Detect which cell encompasses the target text, then output its (X, Y) center coordinate. 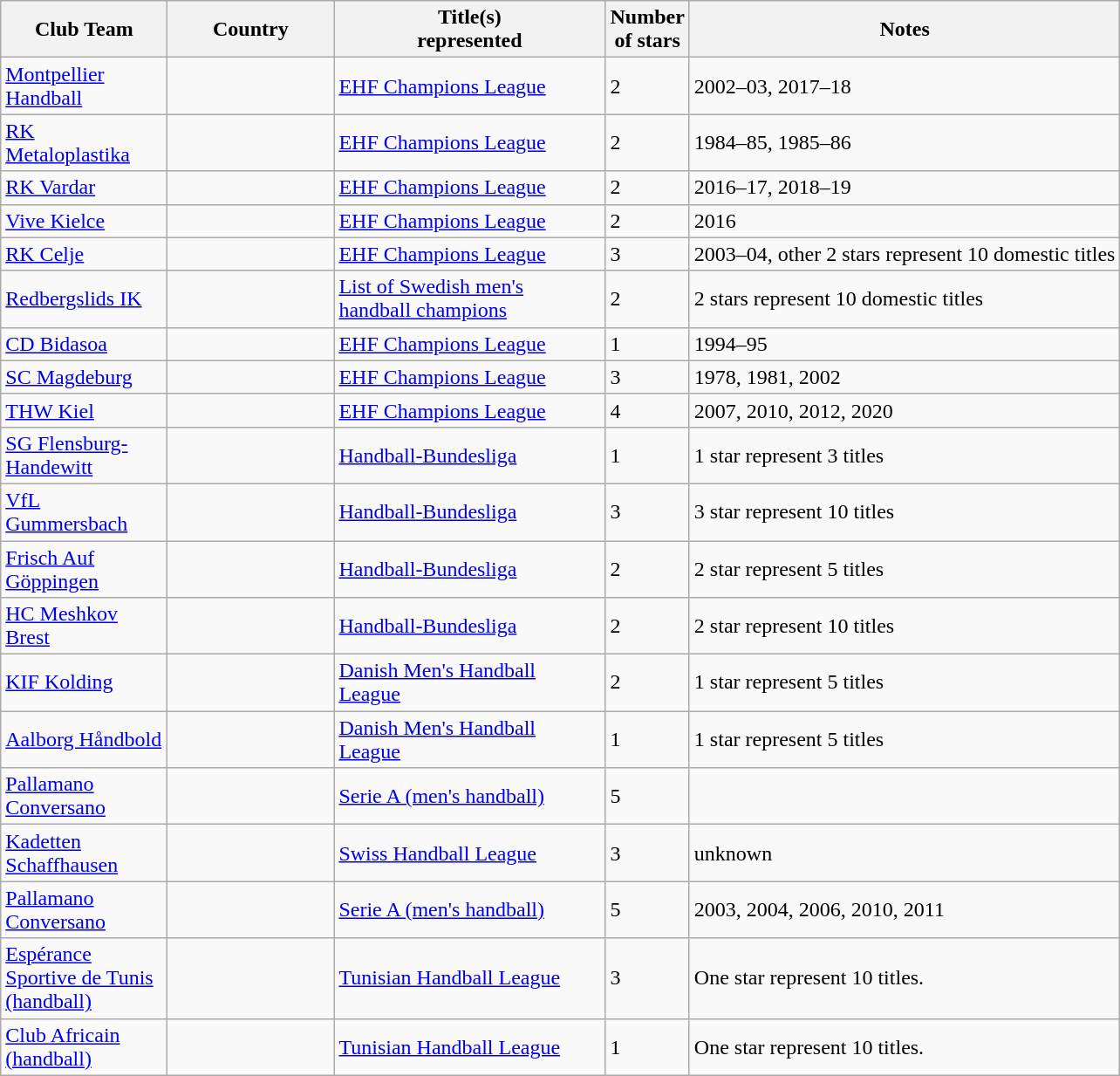
Frisch Auf Göppingen (84, 569)
1978, 1981, 2002 (905, 377)
Vive Kielce (84, 221)
HC Meshkov Brest (84, 627)
2002–03, 2017–18 (905, 86)
unknown (905, 853)
VfL Gummersbach (84, 511)
2016 (905, 221)
RK Vardar (84, 188)
Club Africain (handball) (84, 1047)
2003, 2004, 2006, 2010, 2011 (905, 909)
1994–95 (905, 344)
Kadetten Schaffhausen (84, 853)
4 (647, 410)
Title(s)represented (469, 30)
Montpellier Handball (84, 86)
THW Kiel (84, 410)
RK Celje (84, 254)
SC Magdeburg (84, 377)
Club Team (84, 30)
Country (251, 30)
2 star represent 10 titles (905, 627)
2007, 2010, 2012, 2020 (905, 410)
3 star represent 10 titles (905, 511)
2 stars represent 10 domestic titles (905, 298)
List of Swedish men's handball champions (469, 298)
RK Metaloplastika (84, 143)
Swiss Handball League (469, 853)
CD Bidasoa (84, 344)
Redbergslids IK (84, 298)
1 star represent 3 titles (905, 456)
2 star represent 5 titles (905, 569)
KIF Kolding (84, 682)
Numberof stars (647, 30)
Espérance Sportive de Tunis (handball) (84, 978)
2016–17, 2018–19 (905, 188)
1984–85, 1985–86 (905, 143)
Notes (905, 30)
2003–04, other 2 stars represent 10 domestic titles (905, 254)
SG Flensburg-Handewitt (84, 456)
Aalborg Håndbold (84, 740)
